Locate the cell with the specified text and output its (x, y) center coordinate. 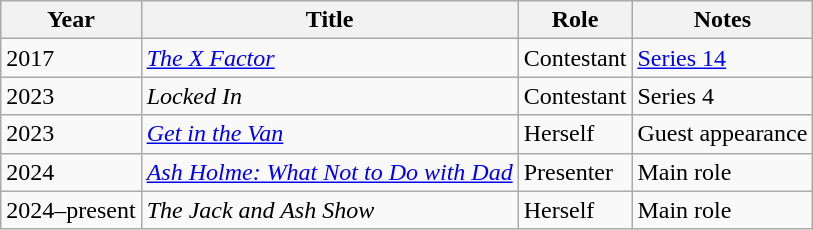
2024 (71, 172)
2024–present (71, 210)
Series 14 (722, 58)
Notes (722, 20)
Series 4 (722, 96)
Ash Holme: What Not to Do with Dad (330, 172)
The Jack and Ash Show (330, 210)
Get in the Van (330, 134)
Guest appearance (722, 134)
Role (575, 20)
Title (330, 20)
The X Factor (330, 58)
Locked In (330, 96)
2017 (71, 58)
Presenter (575, 172)
Year (71, 20)
